Locate the cell with the specified text and output its [X, Y] center coordinate. 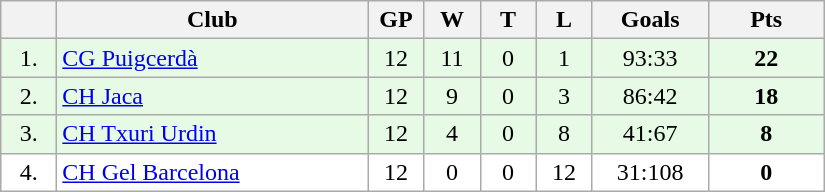
CH Txuri Urdin [212, 134]
86:42 [650, 96]
Club [212, 20]
W [452, 20]
18 [766, 96]
T [508, 20]
4. [29, 172]
2. [29, 96]
CH Jaca [212, 96]
22 [766, 58]
3 [564, 96]
Pts [766, 20]
11 [452, 58]
9 [452, 96]
3. [29, 134]
93:33 [650, 58]
1. [29, 58]
Goals [650, 20]
41:67 [650, 134]
CH Gel Barcelona [212, 172]
GP [396, 20]
CG Puigcerdà [212, 58]
31:108 [650, 172]
L [564, 20]
1 [564, 58]
4 [452, 134]
